Detect which cell encompasses the target text, then output its [x, y] center coordinate. 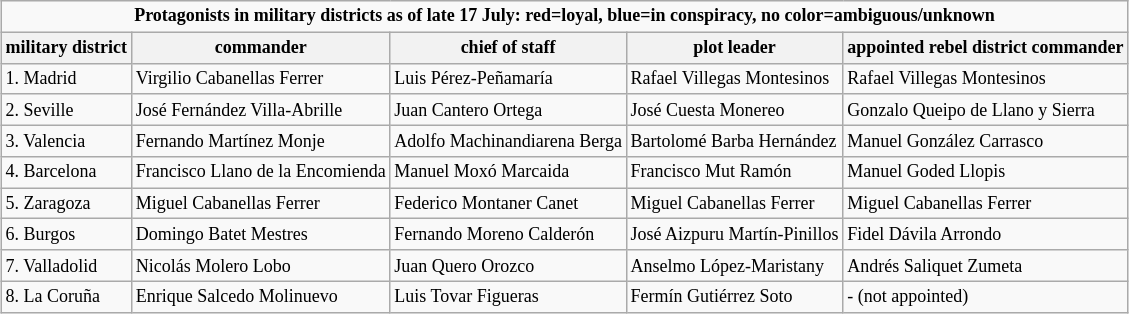
Domingo Batet Mestres [260, 234]
Manuel González Carrasco [986, 140]
Andrés Saliquet Zumeta [986, 266]
5. Zaragoza [66, 204]
Gonzalo Queipo de Llano y Sierra [986, 110]
chief of staff [508, 48]
military district [66, 48]
Luis Pérez-Peñamaría [508, 78]
2. Seville [66, 110]
Fermín Gutiérrez Soto [734, 296]
3. Valencia [66, 140]
Enrique Salcedo Molinuevo [260, 296]
1. Madrid [66, 78]
8. La Coruña [66, 296]
Francisco Llano de la Encomienda [260, 172]
plot leader [734, 48]
Francisco Mut Ramón [734, 172]
Protagonists in military districts as of late 17 July: red=loyal, blue=in conspiracy, no color=ambiguous/unknown [564, 16]
Manuel Moxó Marcaida [508, 172]
José Cuesta Monereo [734, 110]
7. Valladolid [66, 266]
Federico Montaner Canet [508, 204]
Fernando Moreno Calderón [508, 234]
Adolfo Machinandiarena Berga [508, 140]
Nicolás Molero Lobo [260, 266]
Fidel Dávila Arrondo [986, 234]
Juan Cantero Ortega [508, 110]
Anselmo López-Maristany [734, 266]
Luis Tovar Figueras [508, 296]
4. Barcelona [66, 172]
José Fernández Villa-Abrille [260, 110]
Juan Quero Orozco [508, 266]
Bartolomé Barba Hernández [734, 140]
Fernando Martínez Monje [260, 140]
Virgilio Cabanellas Ferrer [260, 78]
Manuel Goded Llopis [986, 172]
José Aizpuru Martín-Pinillos [734, 234]
commander [260, 48]
6. Burgos [66, 234]
appointed rebel district commander [986, 48]
- (not appointed) [986, 296]
